Provide the (x, y) coordinate of the cell's center where the given text is located.  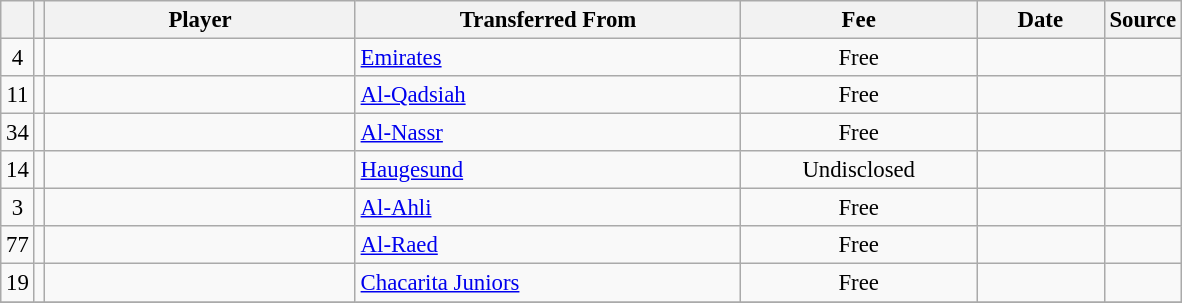
34 (18, 133)
Undisclosed (859, 170)
77 (18, 245)
Fee (859, 20)
4 (18, 58)
Transferred From (548, 20)
11 (18, 95)
Al-Raed (548, 245)
Emirates (548, 58)
14 (18, 170)
Al-Nassr (548, 133)
Date (1040, 20)
Al-Ahli (548, 208)
Haugesund (548, 170)
Source (1142, 20)
Al-Qadsiah (548, 95)
Chacarita Juniors (548, 283)
19 (18, 283)
Player (200, 20)
3 (18, 208)
